Determine the (X, Y) coordinate at the center of the cell enclosing the given text.  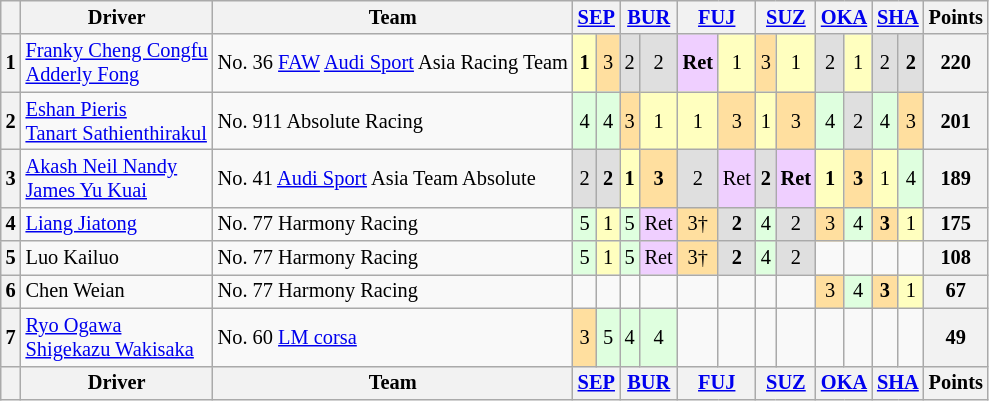
No. 911 Absolute Racing (393, 121)
No. 36 FAW Audi Sport Asia Racing Team (393, 63)
No. 41 Audi Sport Asia Team Absolute (393, 178)
220 (956, 63)
108 (956, 258)
189 (956, 178)
6 (11, 291)
Chen Weian (117, 291)
7 (11, 337)
Akash Neil Nandy James Yu Kuai (117, 178)
Franky Cheng Congfu Adderly Fong (117, 63)
201 (956, 121)
49 (956, 337)
67 (956, 291)
Ryo Ogawa Shigekazu Wakisaka (117, 337)
Liang Jiatong (117, 224)
175 (956, 224)
Luo Kailuo (117, 258)
Eshan Pieris Tanart Sathienthirakul (117, 121)
No. 60 LM corsa (393, 337)
